Find where the given text appears and provide that cell's center as [x, y] coordinate. 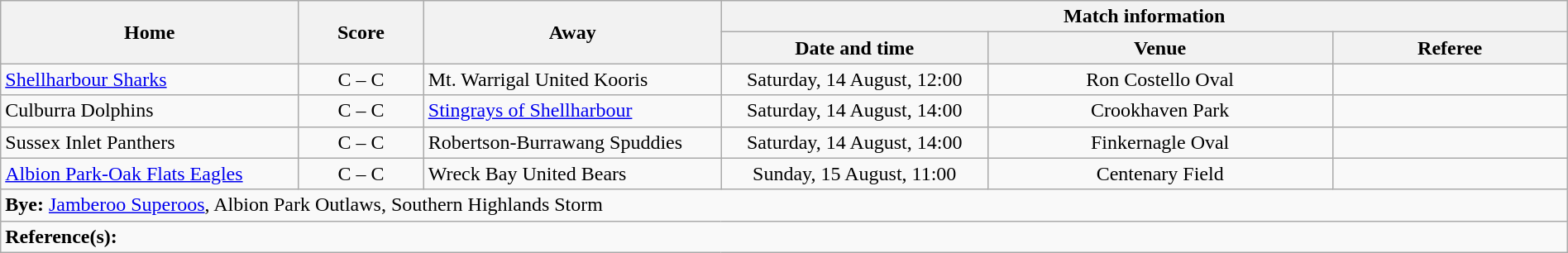
Culburra Dolphins [150, 111]
Venue [1159, 48]
Centenary Field [1159, 174]
Robertson-Burrawang Spuddies [572, 142]
Referee [1450, 48]
Shellharbour Sharks [150, 79]
Reference(s): [784, 236]
Home [150, 32]
Finkernagle Oval [1159, 142]
Crookhaven Park [1159, 111]
Sussex Inlet Panthers [150, 142]
Wreck Bay United Bears [572, 174]
Stingrays of Shellharbour [572, 111]
Sunday, 15 August, 11:00 [854, 174]
Mt. Warrigal United Kooris [572, 79]
Score [361, 32]
Match information [1145, 17]
Ron Costello Oval [1159, 79]
Albion Park-Oak Flats Eagles [150, 174]
Bye: Jamberoo Superoos, Albion Park Outlaws, Southern Highlands Storm [784, 205]
Date and time [854, 48]
Saturday, 14 August, 12:00 [854, 79]
Away [572, 32]
